Locate the cell with the specified text and output its (X, Y) center coordinate. 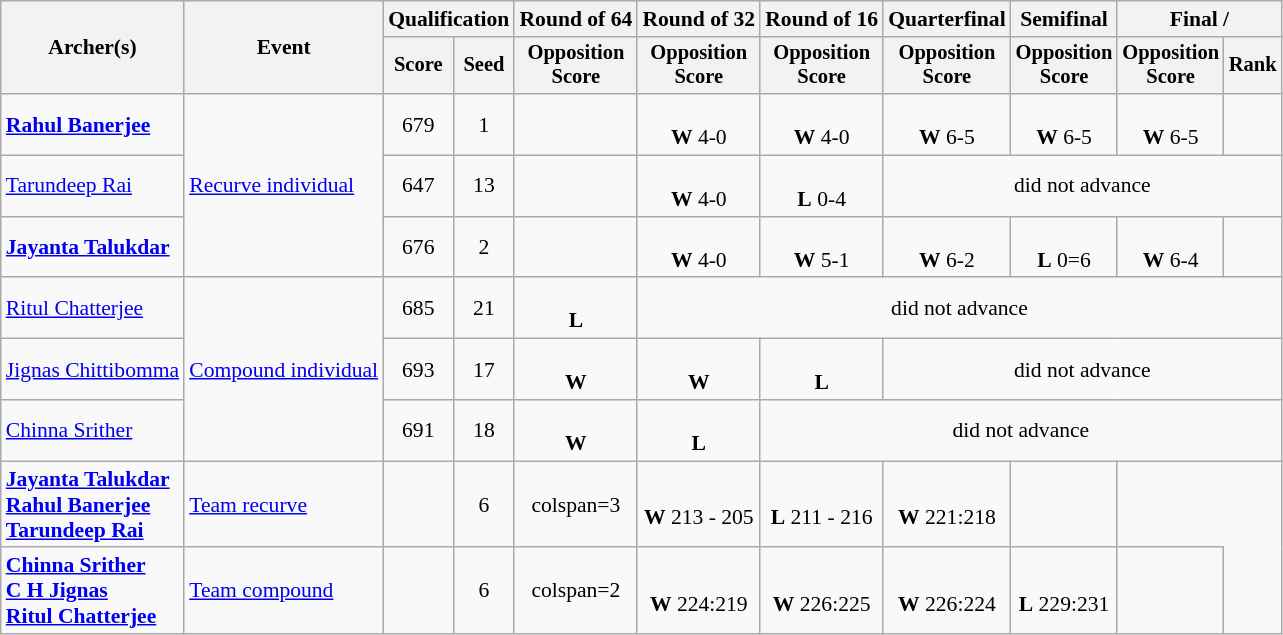
Round of 16 (822, 19)
Qualification (448, 19)
Round of 64 (576, 19)
W 226:224 (947, 592)
21 (484, 308)
685 (418, 308)
Team compound (284, 592)
693 (418, 370)
Rahul Banerjee (92, 124)
691 (418, 430)
Tarundeep Rai (92, 186)
Seed (484, 66)
L 211 - 216 (822, 504)
colspan=3 (576, 504)
Quarterfinal (947, 19)
Rank (1253, 66)
Recurve individual (284, 186)
W 221:218 (947, 504)
2 (484, 248)
W 5-1 (822, 248)
Chinna Srither C H Jignas Ritul Chatterjee (92, 592)
679 (418, 124)
Chinna Srither (92, 430)
Round of 32 (698, 19)
colspan=2 (576, 592)
Archer(s) (92, 48)
Event (284, 48)
13 (484, 186)
17 (484, 370)
Jayanta Talukdar Rahul Banerjee Tarundeep Rai (92, 504)
Semifinal (1064, 19)
W 226:225 (822, 592)
Team recurve (284, 504)
Jignas Chittibomma (92, 370)
18 (484, 430)
Score (418, 66)
Final / (1199, 19)
W 6-4 (1170, 248)
W 213 - 205 (698, 504)
647 (418, 186)
Compound individual (284, 370)
676 (418, 248)
Jayanta Talukdar (92, 248)
L 0-4 (822, 186)
W 6-2 (947, 248)
Ritul Chatterjee (92, 308)
L 229:231 (1064, 592)
1 (484, 124)
L 0=6 (1064, 248)
W 224:219 (698, 592)
